Provide the [X, Y] coordinate of the cell's center where the given text is located.  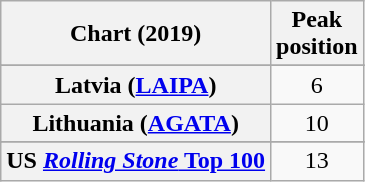
US Rolling Stone Top 100 [136, 161]
Peakposition [317, 34]
13 [317, 161]
Chart (2019) [136, 34]
Latvia (LAIPA) [136, 85]
Lithuania (AGATA) [136, 123]
10 [317, 123]
6 [317, 85]
